Capture the cell that displays the provided text and extract its (x, y) central coordinate. 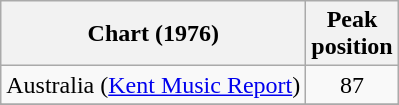
Peakposition (352, 34)
Australia (Kent Music Report) (154, 85)
Chart (1976) (154, 34)
87 (352, 85)
